Capture the cell that displays the provided text and extract its (x, y) central coordinate. 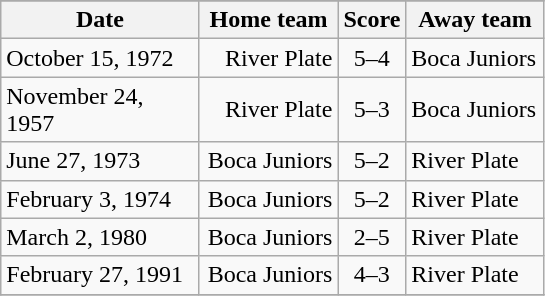
Date (100, 20)
4–3 (372, 275)
June 27, 1973 (100, 161)
Home team (268, 20)
5–4 (372, 58)
March 2, 1980 (100, 237)
February 3, 1974 (100, 199)
2–5 (372, 237)
October 15, 1972 (100, 58)
Score (372, 20)
Away team (476, 20)
February 27, 1991 (100, 275)
November 24, 1957 (100, 110)
5–3 (372, 110)
